Locate the cell with the specified text and output its [X, Y] center coordinate. 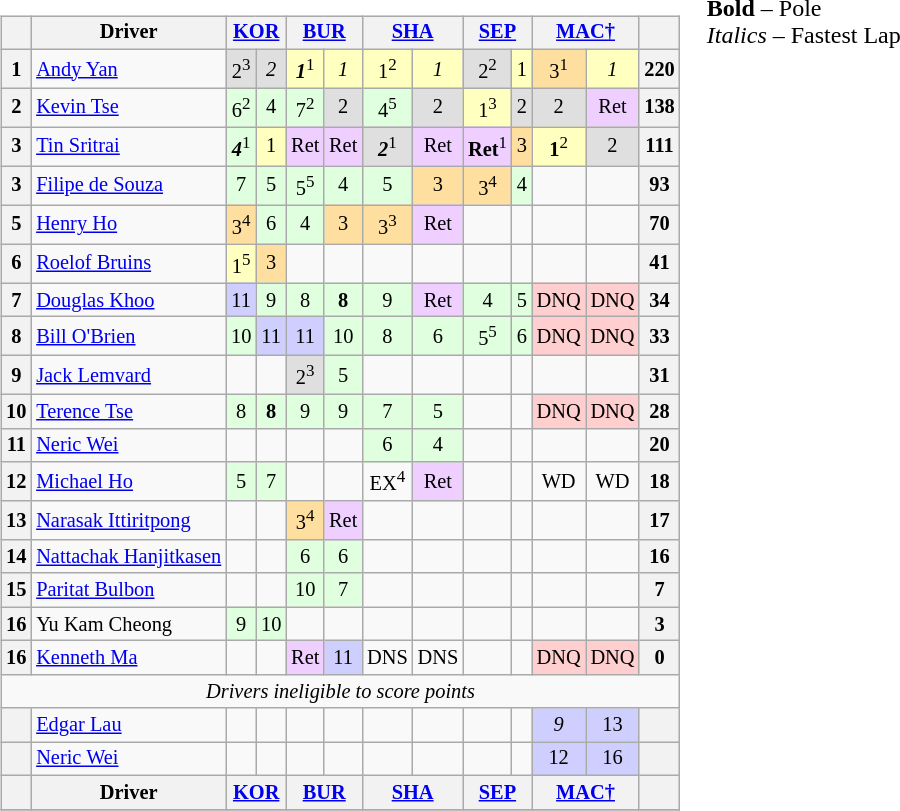
Filipe de Souza [128, 186]
Paritat Bulbon [128, 590]
20 [659, 445]
72 [305, 108]
Jack Lemvard [128, 376]
93 [659, 186]
Andy Yan [128, 68]
22 [488, 68]
Edgar Lau [128, 725]
Tin Sritrai [128, 146]
Kevin Tse [128, 108]
45 [387, 108]
Henry Ho [128, 224]
220 [659, 68]
28 [659, 412]
Narasak Ittiritpong [128, 520]
17 [659, 520]
Roelof Bruins [128, 264]
Yu Kam Cheong [128, 624]
111 [659, 146]
18 [659, 482]
Terence Tse [128, 412]
EX4 [387, 482]
Michael Ho [128, 482]
Ret1 [488, 146]
62 [241, 108]
Douglas Khoo [128, 300]
Nattachak Hanjitkasen [128, 557]
70 [659, 224]
21 [387, 146]
Kenneth Ma [128, 658]
138 [659, 108]
Bill O'Brien [128, 336]
0 [659, 658]
Drivers ineligible to score points [340, 691]
14 [16, 557]
